Determine the [x, y] coordinate at the center of the cell enclosing the given text.  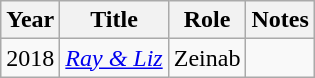
Title [114, 20]
Year [30, 20]
2018 [30, 58]
Zeinab [207, 58]
Ray & Liz [114, 58]
Notes [280, 20]
Role [207, 20]
